Locate the cell with the specified text and output its (x, y) center coordinate. 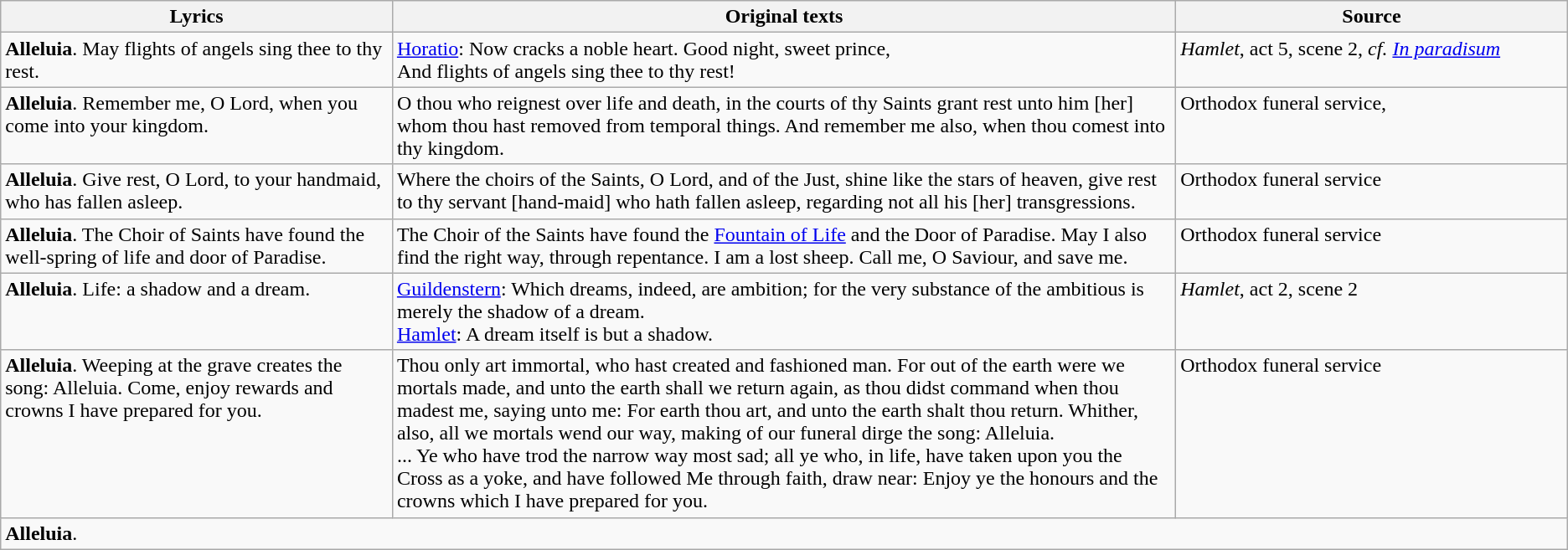
Alleluia. May flights of angels sing thee to thy rest. (197, 60)
Alleluia. The Choir of Saints have found the well-spring of life and door of Paradise. (197, 246)
Orthodox funeral service, (1372, 126)
Alleluia. Life: a shadow and a dream. (197, 311)
Source (1372, 17)
Alleluia. Give rest, O Lord, to your handmaid, who has fallen asleep. (197, 191)
Horatio: Now cracks a noble heart. Good night, sweet prince,And flights of angels sing thee to thy rest! (784, 60)
Hamlet, act 5, scene 2, cf. In paradisum (1372, 60)
Alleluia. Remember me, O Lord, when you come into your kingdom. (197, 126)
Alleluia. Weeping at the grave creates the song: Alleluia. Come, enjoy rewards and crowns I have prepared for you. (197, 434)
Hamlet, act 2, scene 2 (1372, 311)
Lyrics (197, 17)
Original texts (784, 17)
Alleluia. (784, 533)
